Search for the cell housing the specified text and yield its (x, y) center coordinate. 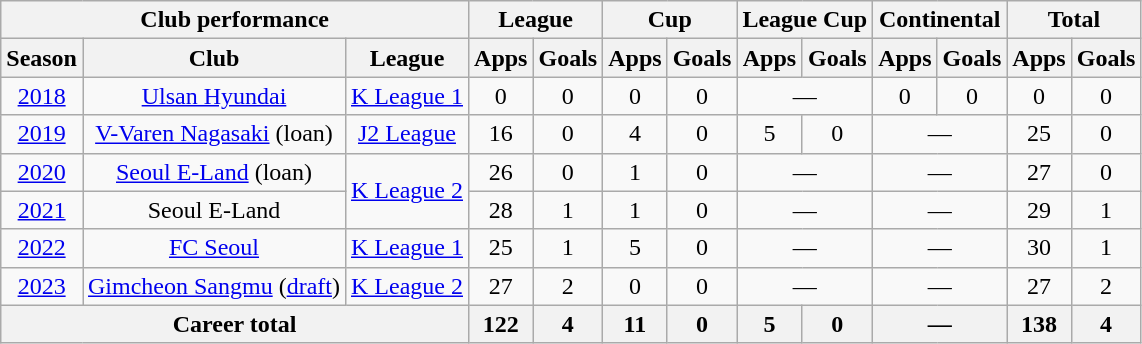
Season (42, 58)
J2 League (406, 134)
Career total (235, 324)
2022 (42, 248)
26 (501, 172)
30 (1039, 248)
28 (501, 210)
2020 (42, 172)
V-Varen Nagasaki (loan) (214, 134)
16 (501, 134)
Continental (940, 20)
Gimcheon Sangmu (draft) (214, 286)
Total (1074, 20)
2023 (42, 286)
Club (214, 58)
122 (501, 324)
Seoul E-Land (loan) (214, 172)
2018 (42, 96)
138 (1039, 324)
Club performance (235, 20)
Ulsan Hyundai (214, 96)
29 (1039, 210)
Cup (670, 20)
League Cup (805, 20)
FC Seoul (214, 248)
2019 (42, 134)
11 (635, 324)
Seoul E-Land (214, 210)
2021 (42, 210)
